Extract the (X, Y) coordinate from the center of the cell holding the provided text.  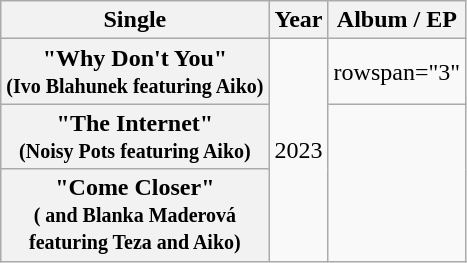
"The Internet"(Noisy Pots featuring Aiko) (135, 136)
rowspan="3" (397, 72)
Year (298, 20)
"Why Don't You"(Ivo Blahunek featuring Aiko) (135, 72)
Album / EP (397, 20)
Single (135, 20)
2023 (298, 150)
"Come Closer"( and Blanka Maderováfeaturing Teza and Aiko) (135, 215)
